Return the [X, Y] coordinate for the center point of the cell that contains the specified text.  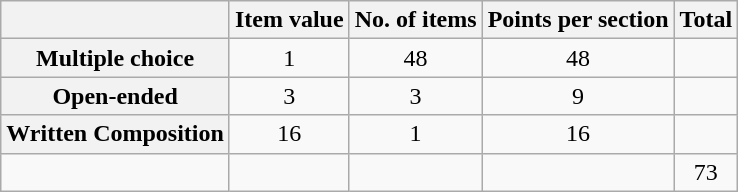
Multiple choice [116, 58]
No. of items [416, 20]
Item value [289, 20]
Total [706, 20]
Written Composition [116, 134]
Points per section [578, 20]
73 [706, 172]
Open-ended [116, 96]
9 [578, 96]
